Pinpoint the cell where the given text exists, returning its [X, Y] midpoint coordinate. 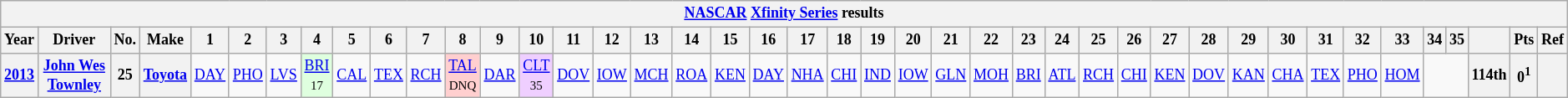
18 [844, 40]
19 [878, 40]
IND [878, 75]
11 [574, 40]
NHA [807, 75]
14 [691, 40]
Toyota [165, 75]
24 [1062, 40]
16 [768, 40]
Driver [73, 40]
12 [613, 40]
BRI17 [317, 75]
Pts [1525, 40]
Ref [1553, 40]
KAN [1248, 75]
17 [807, 40]
3 [284, 40]
2 [247, 40]
LVS [284, 75]
33 [1403, 40]
CAL [352, 75]
John Wes Townley [73, 75]
CLT35 [536, 75]
13 [651, 40]
35 [1458, 40]
GLN [951, 75]
32 [1363, 40]
6 [389, 40]
20 [913, 40]
Make [165, 40]
1 [210, 40]
29 [1248, 40]
CHA [1287, 75]
01 [1525, 75]
HOM [1403, 75]
22 [992, 40]
9 [499, 40]
26 [1134, 40]
MOH [992, 75]
Year [20, 40]
NASCAR Xfinity Series results [784, 13]
8 [463, 40]
31 [1326, 40]
15 [731, 40]
27 [1170, 40]
5 [352, 40]
4 [317, 40]
34 [1434, 40]
MCH [651, 75]
10 [536, 40]
7 [426, 40]
23 [1029, 40]
30 [1287, 40]
28 [1209, 40]
ATL [1062, 75]
2013 [20, 75]
ROA [691, 75]
TALDNQ [463, 75]
DAR [499, 75]
BRI [1029, 75]
21 [951, 40]
No. [125, 40]
114th [1490, 75]
